Pinpoint the cell where the given text exists, returning its (x, y) midpoint coordinate. 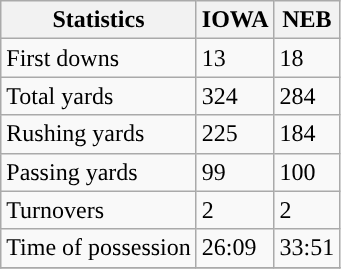
Passing yards (99, 172)
Turnovers (99, 210)
First downs (99, 58)
33:51 (307, 248)
Rushing yards (99, 134)
NEB (307, 20)
26:09 (235, 248)
IOWA (235, 20)
13 (235, 58)
Total yards (99, 96)
100 (307, 172)
184 (307, 134)
18 (307, 58)
99 (235, 172)
Time of possession (99, 248)
225 (235, 134)
Statistics (99, 20)
324 (235, 96)
284 (307, 96)
